Return (x, y) of the center of cell containing provided text 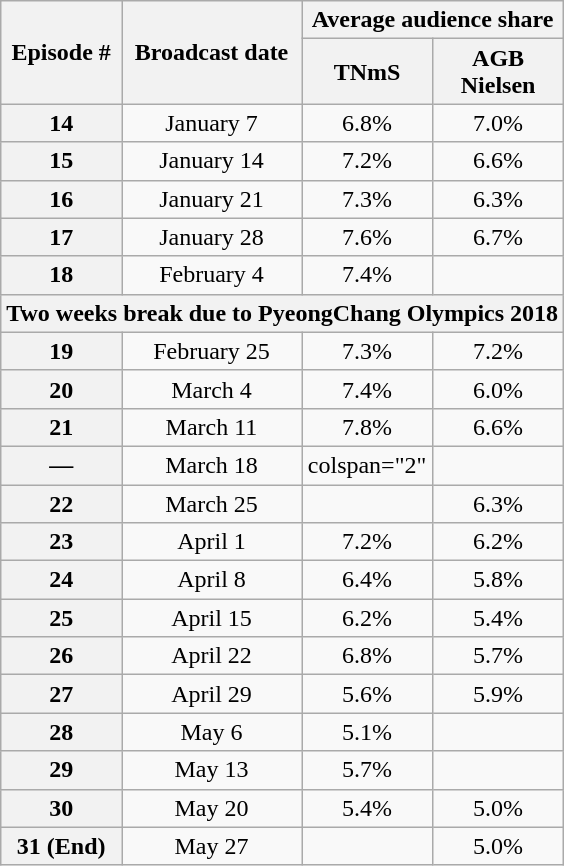
23 (62, 542)
January 21 (212, 199)
7.0% (498, 123)
April 8 (212, 580)
February 25 (212, 351)
29 (62, 770)
6.7% (498, 237)
April 22 (212, 656)
January 14 (212, 161)
Average audience share (433, 20)
April 29 (212, 694)
22 (62, 503)
March 11 (212, 427)
25 (62, 618)
March 18 (212, 465)
17 (62, 237)
May 6 (212, 732)
6.0% (498, 389)
26 (62, 656)
March 25 (212, 503)
5.9% (498, 694)
5.1% (368, 732)
March 4 (212, 389)
colspan="2" (368, 465)
Episode # (62, 52)
7.8% (368, 427)
May 13 (212, 770)
April 15 (212, 618)
Two weeks break due to PyeongChang Olympics 2018 (282, 313)
6.4% (368, 580)
May 27 (212, 846)
19 (62, 351)
January 7 (212, 123)
January 28 (212, 237)
21 (62, 427)
5.6% (368, 694)
14 (62, 123)
— (62, 465)
20 (62, 389)
AGB Nielsen (498, 72)
24 (62, 580)
16 (62, 199)
TNmS (368, 72)
30 (62, 808)
Broadcast date (212, 52)
February 4 (212, 275)
18 (62, 275)
7.6% (368, 237)
28 (62, 732)
27 (62, 694)
May 20 (212, 808)
5.8% (498, 580)
31 (End) (62, 846)
15 (62, 161)
April 1 (212, 542)
